Output the (x, y) coordinate of the center of the cell containing the given text.  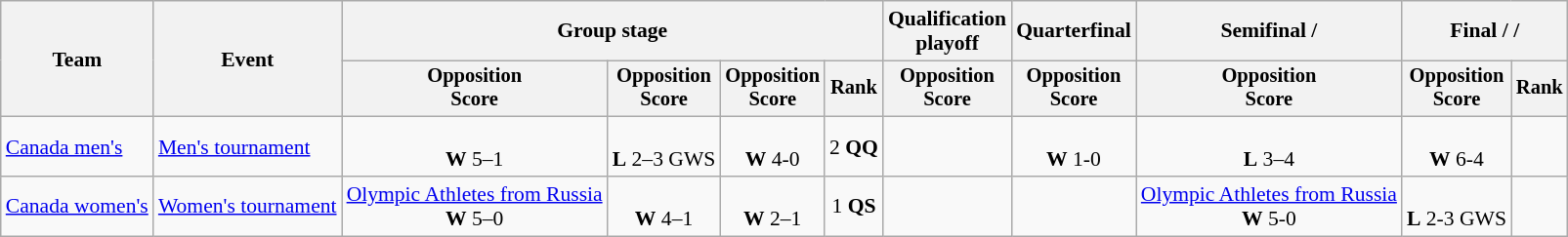
L 2-3 GWS (1457, 207)
W 4–1 (664, 207)
Men's tournament (248, 146)
L 3–4 (1269, 146)
Olympic Athletes from Russia W 5-0 (1269, 207)
Group stage (613, 31)
Semifinal / (1269, 31)
Canada women's (77, 207)
Women's tournament (248, 207)
Final / / (1485, 31)
W 2–1 (772, 207)
Team (77, 59)
1 QS (854, 207)
2 QQ (854, 146)
Event (248, 59)
Quarterfinal (1074, 31)
W 1-0 (1074, 146)
Olympic Athletes from Russia W 5–0 (475, 207)
W 6-4 (1457, 146)
Canada men's (77, 146)
W 4-0 (772, 146)
W 5–1 (475, 146)
L 2–3 GWS (664, 146)
Qualificationplayoff (948, 31)
